For the text-containing cell, return its midpoint in [X, Y] coordinate format. 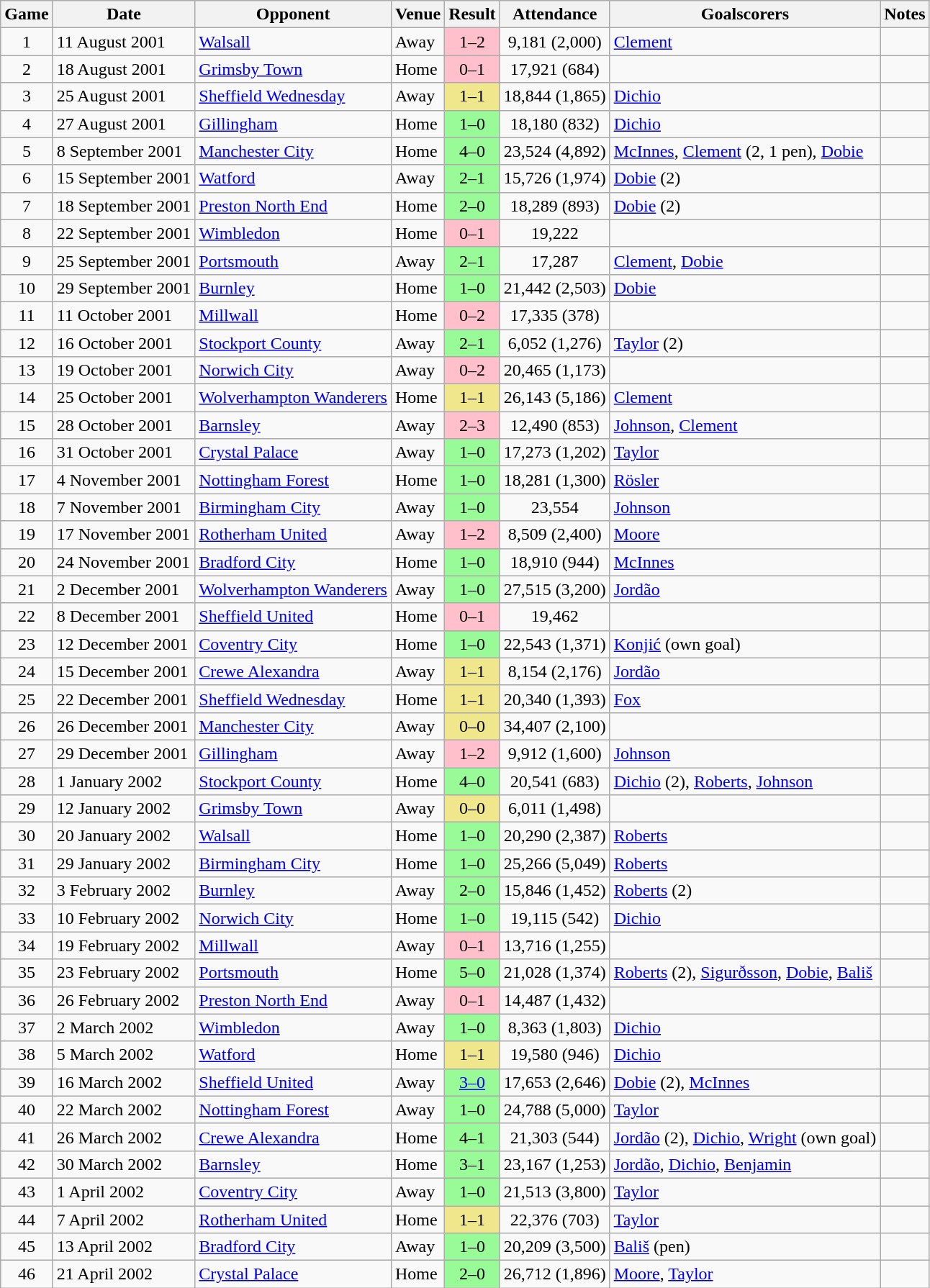
15,726 (1,974) [554, 178]
McInnes, Clement (2, 1 pen), Dobie [745, 151]
37 [27, 1028]
41 [27, 1137]
28 [27, 781]
14,487 (1,432) [554, 1000]
21,028 (1,374) [554, 973]
Moore, Taylor [745, 1274]
26 February 2002 [124, 1000]
21 April 2002 [124, 1274]
7 April 2002 [124, 1220]
Venue [417, 14]
18,289 (893) [554, 206]
1 [27, 42]
17 [27, 480]
31 [27, 863]
25 September 2001 [124, 260]
22 September 2001 [124, 233]
17,921 (684) [554, 69]
Johnson, Clement [745, 425]
8 December 2001 [124, 617]
19,580 (946) [554, 1055]
15 December 2001 [124, 671]
23,167 (1,253) [554, 1164]
26 [27, 726]
4–1 [472, 1137]
17,287 [554, 260]
29 [27, 809]
18,910 (944) [554, 562]
29 December 2001 [124, 753]
21 [27, 589]
40 [27, 1110]
3–0 [472, 1082]
24 November 2001 [124, 562]
27 [27, 753]
Roberts (2), Sigurðsson, Dobie, Bališ [745, 973]
2 December 2001 [124, 589]
7 November 2001 [124, 507]
13 [27, 371]
Jordão, Dichio, Benjamin [745, 1164]
12,490 (853) [554, 425]
29 September 2001 [124, 288]
34,407 (2,100) [554, 726]
20 January 2002 [124, 836]
21,442 (2,503) [554, 288]
17,273 (1,202) [554, 453]
4 November 2001 [124, 480]
2 [27, 69]
42 [27, 1164]
Moore [745, 535]
Opponent [294, 14]
10 February 2002 [124, 918]
18 [27, 507]
9,912 (1,600) [554, 753]
19,462 [554, 617]
18 September 2001 [124, 206]
21,513 (3,800) [554, 1192]
45 [27, 1247]
Goalscorers [745, 14]
Dobie (2), McInnes [745, 1082]
12 [27, 343]
19 [27, 535]
36 [27, 1000]
6,052 (1,276) [554, 343]
16 October 2001 [124, 343]
18,281 (1,300) [554, 480]
Fox [745, 699]
5 March 2002 [124, 1055]
16 March 2002 [124, 1082]
Notes [905, 14]
Date [124, 14]
8,509 (2,400) [554, 535]
25 [27, 699]
15 [27, 425]
26 December 2001 [124, 726]
23 [27, 644]
6 [27, 178]
11 October 2001 [124, 315]
17,653 (2,646) [554, 1082]
Clement, Dobie [745, 260]
Game [27, 14]
30 [27, 836]
Taylor (2) [745, 343]
39 [27, 1082]
8 [27, 233]
12 December 2001 [124, 644]
15,846 (1,452) [554, 891]
20,290 (2,387) [554, 836]
23 February 2002 [124, 973]
22 December 2001 [124, 699]
Rösler [745, 480]
24 [27, 671]
22,543 (1,371) [554, 644]
25,266 (5,049) [554, 863]
35 [27, 973]
22,376 (703) [554, 1220]
8 September 2001 [124, 151]
9 [27, 260]
26 March 2002 [124, 1137]
20 [27, 562]
31 October 2001 [124, 453]
18,180 (832) [554, 124]
20,340 (1,393) [554, 699]
4 [27, 124]
19 October 2001 [124, 371]
38 [27, 1055]
Dichio (2), Roberts, Johnson [745, 781]
33 [27, 918]
2–3 [472, 425]
McInnes [745, 562]
19,115 (542) [554, 918]
3 February 2002 [124, 891]
21,303 (544) [554, 1137]
2 March 2002 [124, 1028]
28 October 2001 [124, 425]
44 [27, 1220]
26,143 (5,186) [554, 398]
11 [27, 315]
13 April 2002 [124, 1247]
15 September 2001 [124, 178]
16 [27, 453]
23,554 [554, 507]
24,788 (5,000) [554, 1110]
1 January 2002 [124, 781]
25 August 2001 [124, 96]
19,222 [554, 233]
18 August 2001 [124, 69]
3–1 [472, 1164]
11 August 2001 [124, 42]
34 [27, 945]
26,712 (1,896) [554, 1274]
9,181 (2,000) [554, 42]
3 [27, 96]
18,844 (1,865) [554, 96]
6,011 (1,498) [554, 809]
14 [27, 398]
20,209 (3,500) [554, 1247]
30 March 2002 [124, 1164]
22 March 2002 [124, 1110]
20,465 (1,173) [554, 371]
10 [27, 288]
17 November 2001 [124, 535]
46 [27, 1274]
27 August 2001 [124, 124]
8,154 (2,176) [554, 671]
29 January 2002 [124, 863]
8,363 (1,803) [554, 1028]
1 April 2002 [124, 1192]
Bališ (pen) [745, 1247]
27,515 (3,200) [554, 589]
12 January 2002 [124, 809]
20,541 (683) [554, 781]
Dobie [745, 288]
32 [27, 891]
17,335 (378) [554, 315]
Konjić (own goal) [745, 644]
13,716 (1,255) [554, 945]
Roberts (2) [745, 891]
43 [27, 1192]
19 February 2002 [124, 945]
7 [27, 206]
25 October 2001 [124, 398]
Jordão (2), Dichio, Wright (own goal) [745, 1137]
Result [472, 14]
5–0 [472, 973]
5 [27, 151]
23,524 (4,892) [554, 151]
Attendance [554, 14]
22 [27, 617]
